Detect which cell encompasses the target text, then output its [X, Y] center coordinate. 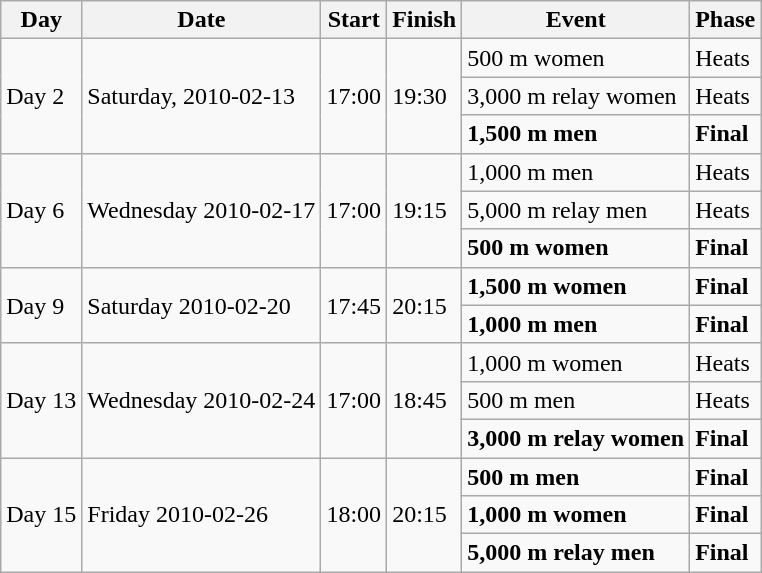
17:45 [354, 305]
Event [576, 20]
1,500 m women [576, 286]
18:45 [424, 400]
Start [354, 20]
Day [42, 20]
1,500 m men [576, 134]
18:00 [354, 515]
19:15 [424, 210]
Day 6 [42, 210]
Wednesday 2010-02-24 [202, 400]
Date [202, 20]
Saturday, 2010-02-13 [202, 96]
Phase [726, 20]
Day 2 [42, 96]
Saturday 2010-02-20 [202, 305]
Wednesday 2010-02-17 [202, 210]
Day 15 [42, 515]
Day 9 [42, 305]
19:30 [424, 96]
Friday 2010-02-26 [202, 515]
Finish [424, 20]
Day 13 [42, 400]
